Return the (X, Y) coordinate for the center point of the cell that contains the specified text.  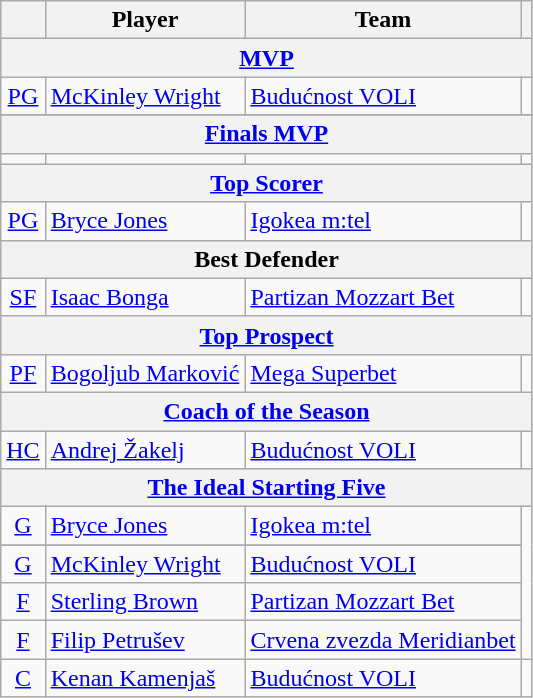
Best Defender (266, 259)
Filip Petrušev (145, 640)
Sterling Brown (145, 602)
PF (23, 373)
MVP (266, 58)
Team (383, 20)
Bogoljub Marković (145, 373)
Player (145, 20)
HC (23, 449)
Finals MVP (266, 134)
Top Prospect (266, 335)
Kenan Kamenjaš (145, 678)
Andrej Žakelj (145, 449)
Crvena zvezda Meridianbet (383, 640)
SF (23, 297)
Top Scorer (266, 183)
The Ideal Starting Five (266, 488)
C (23, 678)
Coach of the Season (266, 411)
Isaac Bonga (145, 297)
Mega Superbet (383, 373)
